Find where the given text appears and provide that cell's center as (x, y) coordinate. 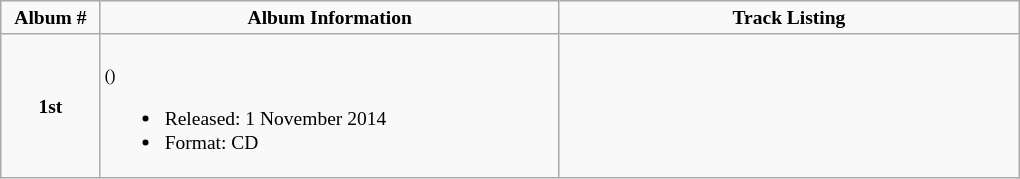
()Released: 1 November 2014Format: CD (330, 106)
Album # (50, 18)
Album Information (330, 18)
1st (50, 106)
Track Listing (788, 18)
